Capture the cell that displays the provided text and extract its [x, y] central coordinate. 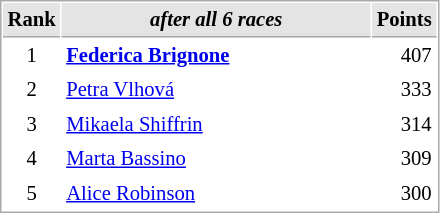
1 [32, 56]
309 [404, 158]
4 [32, 158]
Points [404, 20]
after all 6 races [216, 20]
Marta Bassino [216, 158]
407 [404, 56]
Petra Vlhová [216, 90]
2 [32, 90]
333 [404, 90]
300 [404, 194]
5 [32, 194]
314 [404, 124]
Mikaela Shiffrin [216, 124]
Rank [32, 20]
3 [32, 124]
Federica Brignone [216, 56]
Alice Robinson [216, 194]
